Return the (X, Y) coordinate for the center point of the cell that contains the specified text.  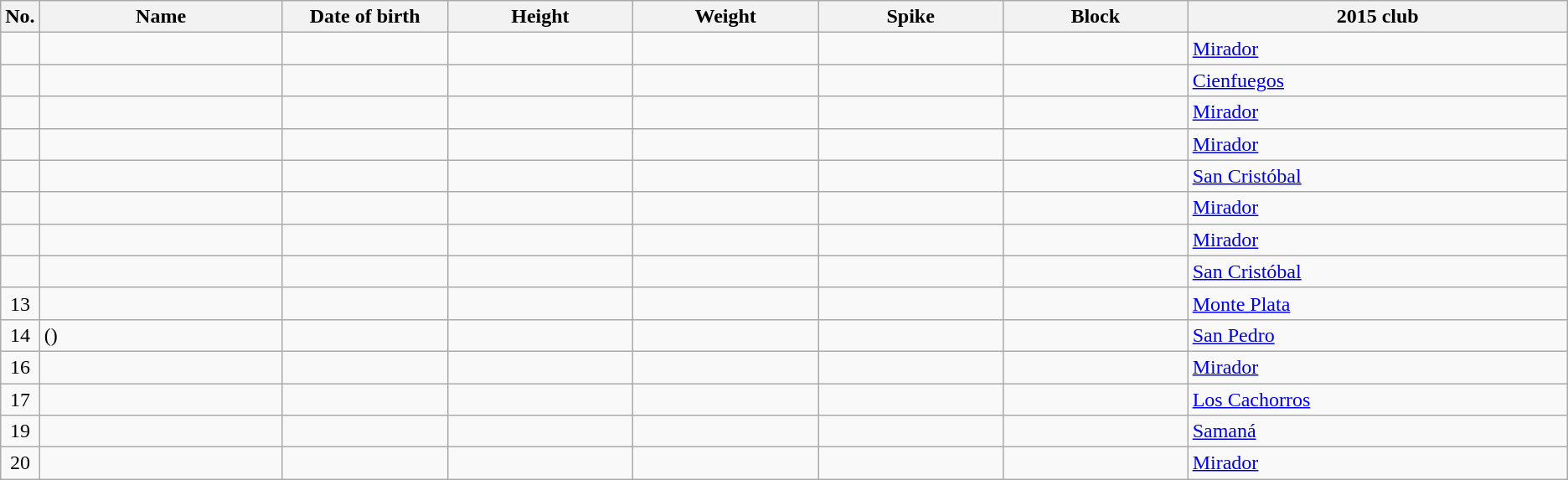
Height (539, 17)
17 (20, 400)
Date of birth (365, 17)
Weight (725, 17)
14 (20, 335)
Cienfuegos (1377, 80)
() (161, 335)
19 (20, 431)
13 (20, 303)
Samaná (1377, 431)
San Pedro (1377, 335)
2015 club (1377, 17)
Name (161, 17)
Spike (911, 17)
Monte Plata (1377, 303)
20 (20, 463)
Los Cachorros (1377, 400)
Block (1096, 17)
No. (20, 17)
16 (20, 367)
